Return (x, y) of the center of cell containing provided text 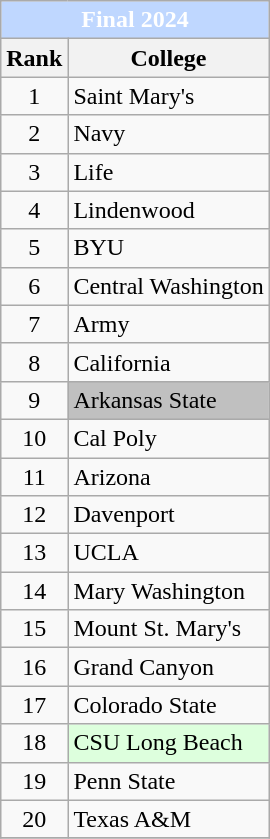
11 (34, 477)
UCLA (168, 553)
16 (34, 667)
Texas A&M (168, 819)
2 (34, 134)
Lindenwood (168, 210)
Life (168, 172)
California (168, 362)
19 (34, 781)
Final 2024 (135, 20)
3 (34, 172)
Rank (34, 58)
12 (34, 515)
4 (34, 210)
BYU (168, 248)
CSU Long Beach (168, 743)
Davenport (168, 515)
17 (34, 705)
14 (34, 591)
Navy (168, 134)
Arizona (168, 477)
Mount St. Mary's (168, 629)
9 (34, 400)
8 (34, 362)
Grand Canyon (168, 667)
Arkansas State (168, 400)
Central Washington (168, 286)
15 (34, 629)
20 (34, 819)
5 (34, 248)
Cal Poly (168, 438)
13 (34, 553)
Penn State (168, 781)
18 (34, 743)
10 (34, 438)
Saint Mary's (168, 96)
College (168, 58)
1 (34, 96)
Colorado State (168, 705)
6 (34, 286)
Army (168, 324)
Mary Washington (168, 591)
7 (34, 324)
